Provide the [x, y] coordinate of the cell's center where the given text is located.  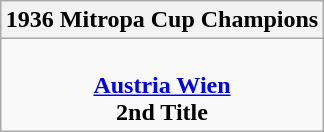
1936 Mitropa Cup Champions [162, 20]
Austria Wien 2nd Title [162, 85]
